Return [x, y] of the center of cell containing provided text 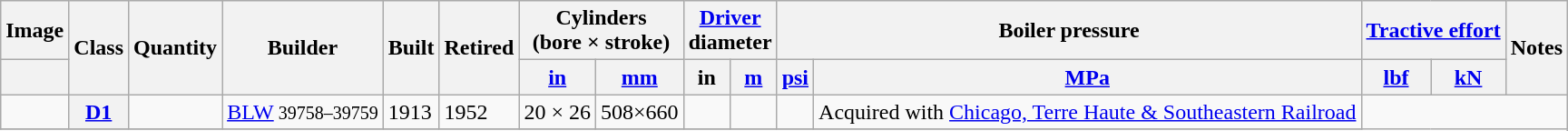
kN [1468, 77]
Driverdiameter [730, 31]
20 × 26 [557, 112]
MPa [1087, 77]
1913 [411, 112]
mm [639, 77]
BLW 39758–39759 [303, 112]
Class [99, 47]
Image [34, 31]
lbf [1396, 77]
Retired [479, 47]
psi [795, 77]
Acquired with Chicago, Terre Haute & Southeastern Railroad [1087, 112]
Tractive effort [1434, 31]
Builder [303, 47]
Boiler pressure [1069, 31]
508×660 [639, 112]
m [754, 77]
D1 [99, 112]
Cylinders(bore × stroke) [601, 31]
Quantity [176, 47]
1952 [479, 112]
Built [411, 47]
Notes [1536, 47]
